From the cell containing the given text, extract its center point as [X, Y] coordinate. 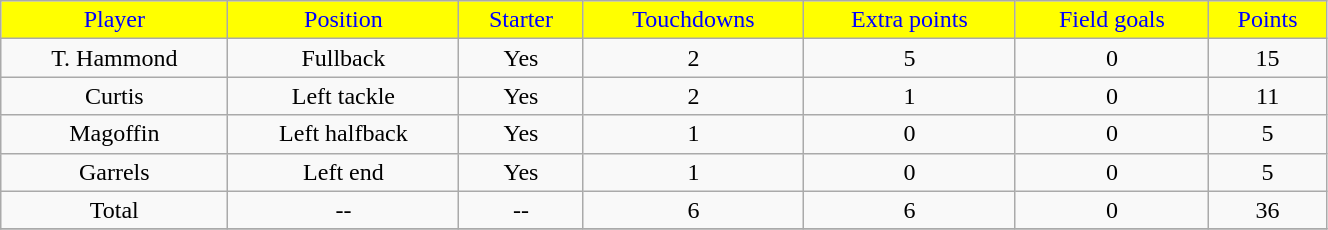
36 [1268, 210]
T. Hammond [114, 58]
Position [344, 20]
Total [114, 210]
Curtis [114, 96]
11 [1268, 96]
Touchdowns [694, 20]
Fullback [344, 58]
Field goals [1112, 20]
Player [114, 20]
Magoffin [114, 134]
Garrels [114, 172]
Points [1268, 20]
Extra points [910, 20]
Left end [344, 172]
Left halfback [344, 134]
Left tackle [344, 96]
15 [1268, 58]
Starter [521, 20]
